Return [x, y] of the center of cell containing provided text 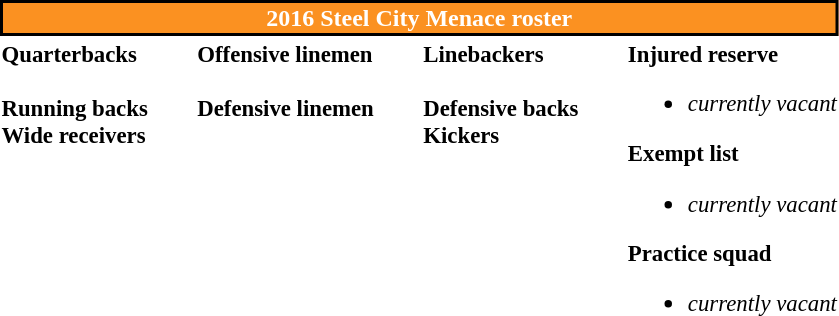
2016 Steel City Menace roster [419, 18]
